Capture the cell that displays the provided text and extract its [x, y] central coordinate. 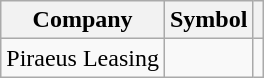
Symbol [208, 20]
Company [83, 20]
Piraeus Leasing [83, 58]
